Return the (x, y) coordinate for the center point of the cell that contains the specified text.  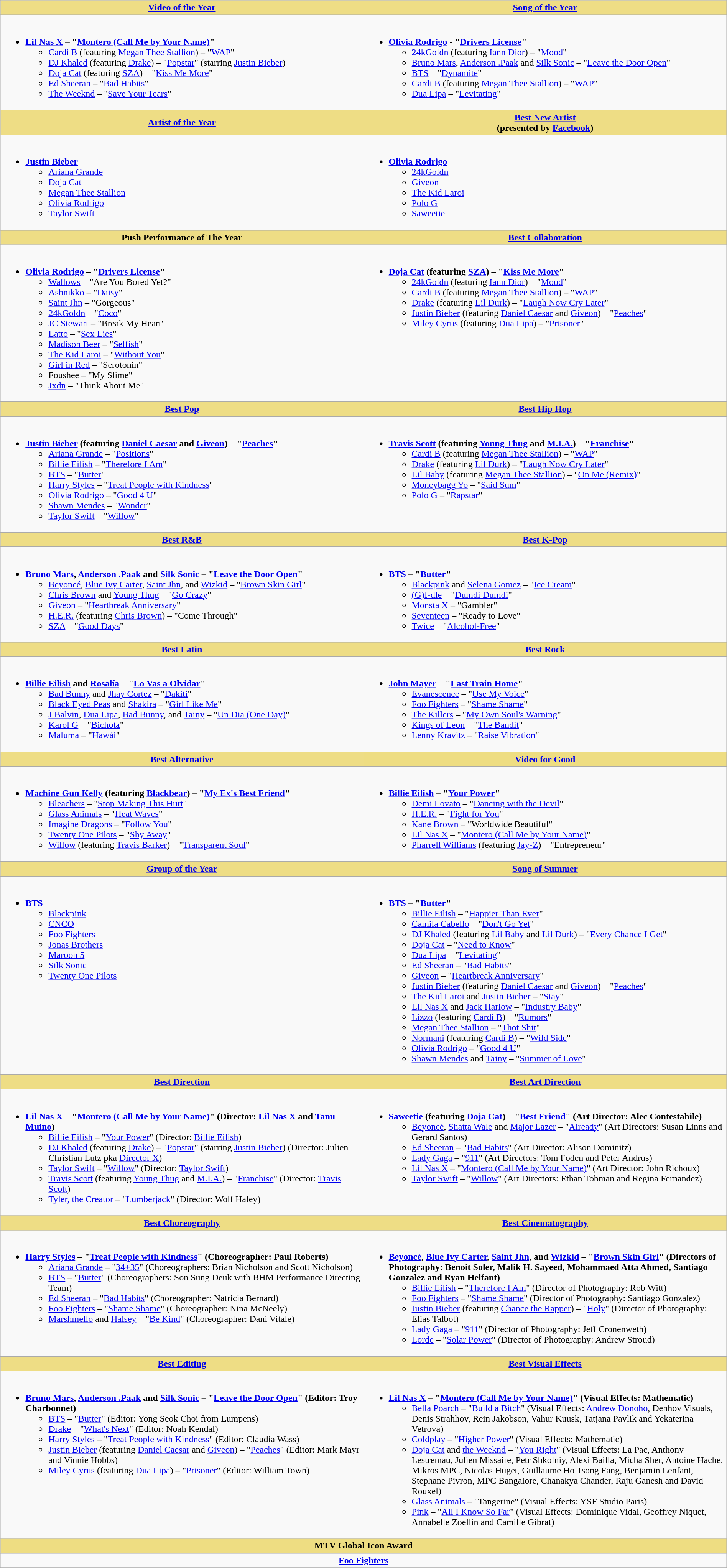
Best R&B (182, 540)
Video for Good (545, 759)
Best K-Pop (545, 540)
Group of the Year (182, 869)
Best Alternative (182, 759)
BTSBlackpinkCNCOFoo FightersJonas BrothersMaroon 5Silk SonicTwenty One Pilots (182, 976)
MTV Global Icon Award (363, 1546)
Best Pop (182, 409)
Best Latin (182, 649)
Best Collaboration (545, 237)
Best Direction (182, 1082)
Foo Fighters (363, 1560)
Song of Summer (545, 869)
Song of the Year (545, 8)
Best Editing (182, 1364)
Best Hip Hop (545, 409)
Best New Artist(presented by Facebook) (545, 123)
Best Rock (545, 649)
Best Choreography (182, 1223)
Video of the Year (182, 8)
Artist of the Year (182, 123)
BTS – "Butter"Blackpink and Selena Gomez – "Ice Cream"(G)I-dle – "Dumdi Dumdi"Monsta X – "Gambler"Seventeen – "Ready to Love"Twice – "Alcohol-Free" (545, 594)
Push Performance of The Year (182, 237)
Best Art Direction (545, 1082)
Best Visual Effects (545, 1364)
Olivia Rodrigo24kGoldnGiveonThe Kid LaroiPolo GSaweetie (545, 183)
Best Cinematography (545, 1223)
Justin BieberAriana GrandeDoja CatMegan Thee StallionOlivia RodrigoTaylor Swift (182, 183)
